Determine the (x, y) coordinate at the center of the cell enclosing the given text.  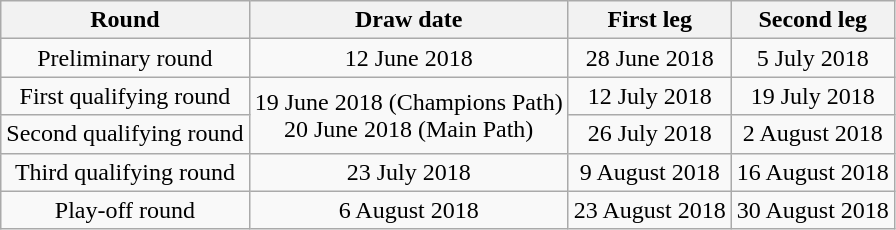
9 August 2018 (650, 172)
First qualifying round (125, 96)
19 July 2018 (812, 96)
Play-off round (125, 210)
23 August 2018 (650, 210)
19 June 2018 (Champions Path)20 June 2018 (Main Path) (408, 115)
5 July 2018 (812, 58)
Round (125, 20)
12 June 2018 (408, 58)
16 August 2018 (812, 172)
First leg (650, 20)
Third qualifying round (125, 172)
28 June 2018 (650, 58)
Second qualifying round (125, 134)
6 August 2018 (408, 210)
26 July 2018 (650, 134)
12 July 2018 (650, 96)
Preliminary round (125, 58)
Second leg (812, 20)
Draw date (408, 20)
30 August 2018 (812, 210)
23 July 2018 (408, 172)
2 August 2018 (812, 134)
